Capture the cell that displays the provided text and extract its (x, y) central coordinate. 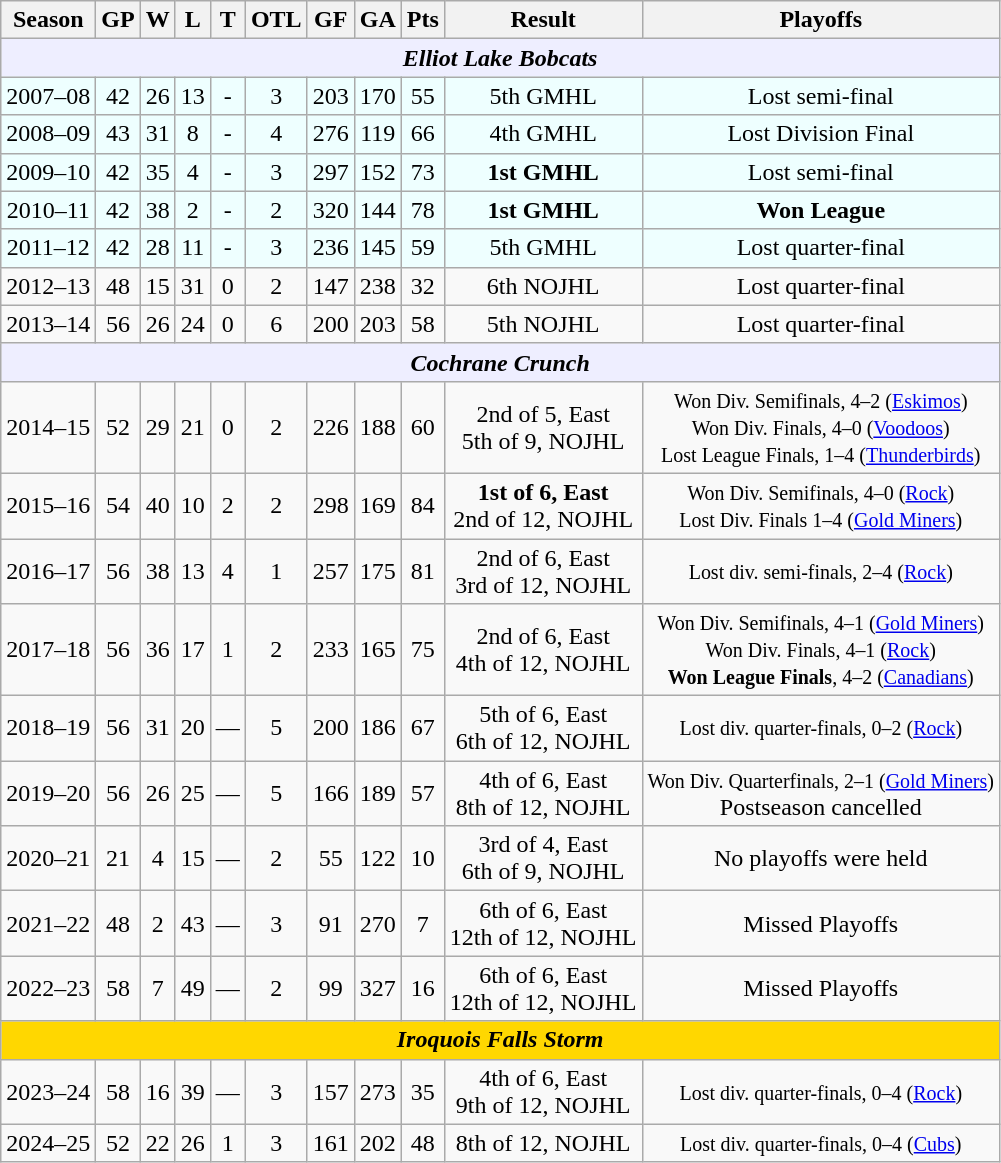
273 (378, 1092)
2nd of 5, East 5th of 9, NOJHL (543, 427)
8 (192, 134)
6th NOJHL (543, 286)
2023–24 (48, 1092)
157 (330, 1092)
2018–19 (48, 728)
327 (378, 988)
84 (422, 506)
Playoffs (820, 20)
No playoffs were held (820, 858)
Cochrane Crunch (500, 362)
2016–17 (48, 570)
122 (378, 858)
2022–23 (48, 988)
W (158, 20)
39 (192, 1092)
276 (330, 134)
152 (378, 172)
Won League (820, 210)
54 (118, 506)
257 (330, 570)
20 (192, 728)
2007–08 (48, 96)
170 (378, 96)
Elliot Lake Bobcats (500, 58)
78 (422, 210)
2020–21 (48, 858)
Result (543, 20)
2nd of 6, East 3rd of 12, NOJHL (543, 570)
Won Div. Quarterfinals, 2–1 (Gold Miners)Postseason cancelled (820, 794)
36 (158, 650)
297 (330, 172)
2009–10 (48, 172)
GA (378, 20)
24 (192, 324)
119 (378, 134)
2021–22 (48, 924)
Won Div. Semifinals, 4–2 (Eskimos)Won Div. Finals, 4–0 (Voodoos)Lost League Finals, 1–4 (Thunderbirds) (820, 427)
2010–11 (48, 210)
6 (276, 324)
81 (422, 570)
2nd of 6, East4th of 12, NOJHL (543, 650)
29 (158, 427)
28 (158, 248)
2008–09 (48, 134)
188 (378, 427)
Lost div. quarter-finals, 0–4 (Rock) (820, 1092)
Lost div. semi-finals, 2–4 (Rock) (820, 570)
66 (422, 134)
320 (330, 210)
233 (330, 650)
2024–25 (48, 1143)
226 (330, 427)
99 (330, 988)
2014–15 (48, 427)
40 (158, 506)
145 (378, 248)
2017–18 (48, 650)
Lost div. quarter-finals, 0–2 (Rock) (820, 728)
73 (422, 172)
67 (422, 728)
Won Div. Semifinals, 4–0 (Rock)Lost Div. Finals 1–4 (Gold Miners) (820, 506)
165 (378, 650)
49 (192, 988)
Won Div. Semifinals, 4–1 (Gold Miners)Won Div. Finals, 4–1 (Rock)Won League Finals, 4–2 (Canadians) (820, 650)
270 (378, 924)
169 (378, 506)
Pts (422, 20)
5th of 6, East6th of 12, NOJHL (543, 728)
236 (330, 248)
60 (422, 427)
Season (48, 20)
GP (118, 20)
2011–12 (48, 248)
238 (378, 286)
17 (192, 650)
8th of 12, NOJHL (543, 1143)
175 (378, 570)
11 (192, 248)
91 (330, 924)
298 (330, 506)
59 (422, 248)
Lost Division Final (820, 134)
186 (378, 728)
5th NOJHL (543, 324)
22 (158, 1143)
161 (330, 1143)
2012–13 (48, 286)
2019–20 (48, 794)
189 (378, 794)
1st of 6, East 2nd of 12, NOJHL (543, 506)
2015–16 (48, 506)
2013–14 (48, 324)
OTL (276, 20)
Iroquois Falls Storm (500, 1040)
144 (378, 210)
T (228, 20)
L (192, 20)
4th of 6, East8th of 12, NOJHL (543, 794)
202 (378, 1143)
3rd of 4, East6th of 9, NOJHL (543, 858)
GF (330, 20)
166 (330, 794)
147 (330, 286)
Lost div. quarter-finals, 0–4 (Cubs) (820, 1143)
4th of 6, East9th of 12, NOJHL (543, 1092)
57 (422, 794)
75 (422, 650)
25 (192, 794)
32 (422, 286)
4th GMHL (543, 134)
